Return the [x, y] coordinate for the center point of the cell that contains the specified text.  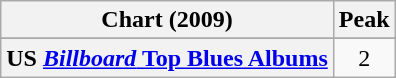
Peak [364, 20]
US Billboard Top Blues Albums [168, 58]
Chart (2009) [168, 20]
2 [364, 58]
